Output the (X, Y) coordinate of the center of the cell containing the given text.  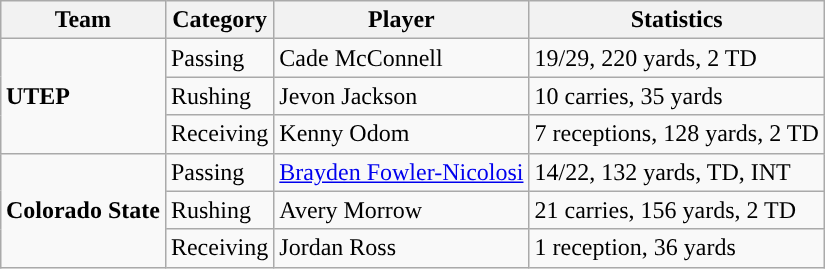
Player (402, 20)
Brayden Fowler-Nicolosi (402, 172)
Kenny Odom (402, 134)
Statistics (676, 20)
14/22, 132 yards, TD, INT (676, 172)
Jordan Ross (402, 248)
21 carries, 156 yards, 2 TD (676, 210)
Colorado State (82, 210)
Cade McConnell (402, 58)
Team (82, 20)
UTEP (82, 96)
Avery Morrow (402, 210)
Jevon Jackson (402, 96)
10 carries, 35 yards (676, 96)
1 reception, 36 yards (676, 248)
19/29, 220 yards, 2 TD (676, 58)
7 receptions, 128 yards, 2 TD (676, 134)
Category (219, 20)
